Find where the given text appears and provide that cell's center as [X, Y] coordinate. 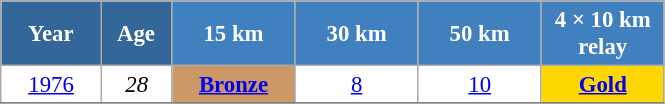
1976 [52, 85]
8 [356, 85]
28 [136, 85]
Bronze [234, 85]
4 × 10 km relay [602, 34]
Year [52, 34]
15 km [234, 34]
30 km [356, 34]
10 [480, 85]
50 km [480, 34]
Gold [602, 85]
Age [136, 34]
